Extract the [X, Y] coordinate from the center of the cell holding the provided text.  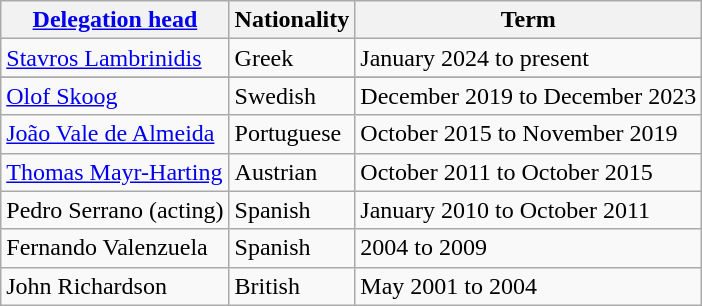
December 2019 to December 2023 [528, 96]
2004 to 2009 [528, 248]
Austrian [292, 172]
Greek [292, 58]
Swedish [292, 96]
Nationality [292, 20]
Portuguese [292, 134]
John Richardson [115, 286]
Pedro Serrano (acting) [115, 210]
Fernando Valenzuela [115, 248]
Term [528, 20]
Stavros Lambrinidis [115, 58]
October 2011 to October 2015 [528, 172]
Thomas Mayr-Harting [115, 172]
January 2010 to October 2011 [528, 210]
Olof Skoog [115, 96]
January 2024 to present [528, 58]
Delegation head [115, 20]
October 2015 to November 2019 [528, 134]
João Vale de Almeida [115, 134]
May 2001 to 2004 [528, 286]
British [292, 286]
